Output the [x, y] coordinate of the center of the cell containing the given text.  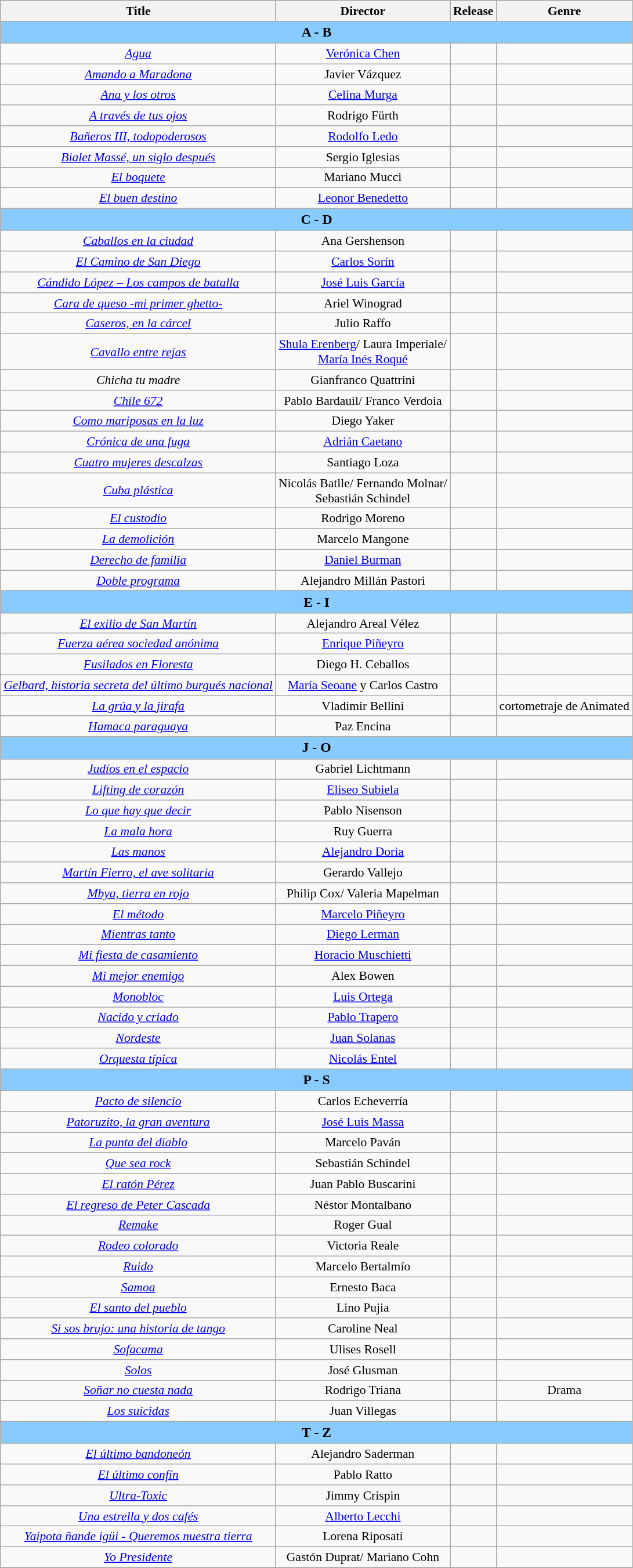
Nicolás Entel [363, 1059]
P - S [316, 1080]
Ulises Rosell [363, 1349]
Nacido y criado [138, 1017]
Cándido López – Los campos de batalla [138, 283]
Ultra-Toxic [138, 1495]
A través de tus ojos [138, 116]
Bañeros III, todopoderosos [138, 136]
Amando a Maradona [138, 74]
Roger Gual [363, 1225]
Julio Raffo [363, 324]
Philip Cox/ Valeria Mapelman [363, 893]
El ratón Pérez [138, 1184]
Genre [564, 11]
Judíos en el espacio [138, 769]
El boquete [138, 178]
Soñar no cuesta nada [138, 1390]
Juan Solanas [363, 1038]
Martín Fierro, el ave solitaria [138, 873]
Gastón Duprat/ Mariano Cohn [363, 1558]
Victoria Reale [363, 1246]
C - D [316, 220]
T - Z [316, 1433]
Eliseo Subiela [363, 790]
Nordeste [138, 1038]
E - I [316, 602]
Ana Gershenson [363, 241]
Si sos brujo: una historia de tango [138, 1329]
Monobloc [138, 997]
El regreso de Peter Cascada [138, 1205]
Patoruzito, la gran aventura [138, 1122]
Paz Encina [363, 727]
Cuatro mujeres descalzas [138, 462]
Rodolfo Ledo [363, 136]
Yo Presidente [138, 1558]
Diego Lerman [363, 935]
María Seoane y Carlos Castro [363, 686]
Title [138, 11]
Crónica de una fuga [138, 442]
El último bandoneón [138, 1454]
Mi mejor enemigo [138, 976]
Diego H. Ceballos [363, 665]
El Camino de San Diego [138, 262]
Marcelo Mangone [363, 539]
José Luis Massa [363, 1122]
Lifting de corazón [138, 790]
Caballos en la ciudad [138, 241]
Sebastián Schindel [363, 1164]
José Luis García [363, 283]
Diego Yaker [363, 421]
La grúa y la jirafa [138, 706]
Pablo Nisenson [363, 811]
Javier Vázquez [363, 74]
Carlos Sorín [363, 262]
Hamaca paraguaya [138, 727]
Bialet Massé, un siglo después [138, 157]
Alejandro Saderman [363, 1454]
J - O [316, 748]
Mientras tanto [138, 935]
Luis Ortega [363, 997]
A - B [316, 32]
Director [363, 11]
Agua [138, 54]
Alejandro Millán Pastori [363, 581]
cortometraje de Animated [564, 706]
Lorena Riposati [363, 1537]
Carlos Echeverría [363, 1102]
Gerardo Vallejo [363, 873]
Gianfranco Quattrini [363, 380]
Los suicidas [138, 1411]
El último confín [138, 1475]
Marcelo Bertalmío [363, 1267]
Yaipota ñande igüi - Queremos nuestra tierra [138, 1537]
Ruido [138, 1267]
Alex Bowen [363, 976]
La mala hora [138, 831]
Doble programa [138, 581]
Marcelo Piñeyro [363, 914]
Ruy Guerra [363, 831]
Jimmy Crispin [363, 1495]
El santo del pueblo [138, 1308]
Ernesto Baca [363, 1287]
El método [138, 914]
Remake [138, 1225]
Celina Murga [363, 95]
Pablo Ratto [363, 1475]
Juan Pablo Buscarini [363, 1184]
Vladimir Bellini [363, 706]
La punta del diablo [138, 1143]
Chile 672 [138, 401]
Lo que hay que decir [138, 811]
Adrián Caetano [363, 442]
Pacto de silencio [138, 1102]
Alberto Lecchi [363, 1516]
Lino Pujia [363, 1308]
Gabriel Lichtmann [363, 769]
Leonor Benedetto [363, 198]
Sergio Iglesias [363, 157]
Rodeo colorado [138, 1246]
Que sea rock [138, 1164]
Alejandro Areal Vélez [363, 624]
El buen destino [138, 198]
Pablo Bardauil/ Franco Verdoia [363, 401]
Rodrigo Triana [363, 1390]
Una estrella y dos cafés [138, 1516]
Shula Erenberg/ Laura Imperiale/ María Inés Roqué [363, 352]
Enrique Piñeyro [363, 644]
Verónica Chen [363, 54]
Horacio Muschietti [363, 955]
Orquesta típica [138, 1059]
Alejandro Doria [363, 852]
La demolición [138, 539]
Samoa [138, 1287]
Nicolás Batlle/ Fernando Molnar/ Sebastián Schindel [363, 491]
Pablo Trapero [363, 1017]
Ariel Winograd [363, 303]
Rodrigo Moreno [363, 519]
Fusilados en Floresta [138, 665]
Gelbard, historia secreta del último burgués nacional [138, 686]
Drama [564, 1390]
Marcelo Paván [363, 1143]
El exilio de San Martín [138, 624]
Ana y los otros [138, 95]
Fuerza aérea sociedad anónima [138, 644]
Mbya, tierra en rojo [138, 893]
Caroline Neal [363, 1329]
Sofacama [138, 1349]
Release [473, 11]
El custodio [138, 519]
Mi fiesta de casamiento [138, 955]
José Glusman [363, 1370]
Derecho de familia [138, 560]
Mariano Mucci [363, 178]
Cara de queso -mi primer ghetto- [138, 303]
Cuba plástica [138, 491]
Santiago Loza [363, 462]
Néstor Montalbano [363, 1205]
Solos [138, 1370]
Como mariposas en la luz [138, 421]
Rodrigo Fürth [363, 116]
Juan Villegas [363, 1411]
Cavallo entre rejas [138, 352]
Daniel Burman [363, 560]
Chicha tu madre [138, 380]
Las manos [138, 852]
Caseros, en la cárcel [138, 324]
